Output the [x, y] coordinate of the center of the cell containing the given text.  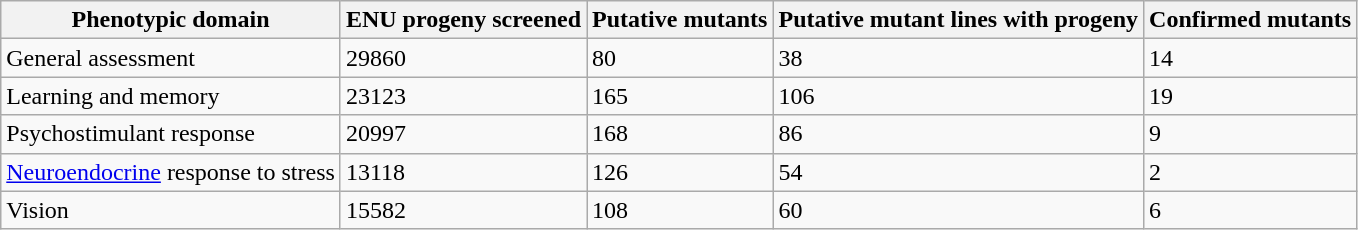
19 [1250, 96]
Vision [171, 210]
165 [680, 96]
106 [958, 96]
Putative mutants [680, 20]
20997 [463, 134]
168 [680, 134]
60 [958, 210]
Putative mutant lines with progeny [958, 20]
15582 [463, 210]
13118 [463, 172]
Phenotypic domain [171, 20]
General assessment [171, 58]
Learning and memory [171, 96]
23123 [463, 96]
Confirmed mutants [1250, 20]
Neuroendocrine response to stress [171, 172]
14 [1250, 58]
80 [680, 58]
29860 [463, 58]
6 [1250, 210]
ENU progeny screened [463, 20]
86 [958, 134]
38 [958, 58]
108 [680, 210]
2 [1250, 172]
Psychostimulant response [171, 134]
126 [680, 172]
54 [958, 172]
9 [1250, 134]
